For the text-containing cell, return its midpoint in (X, Y) coordinate format. 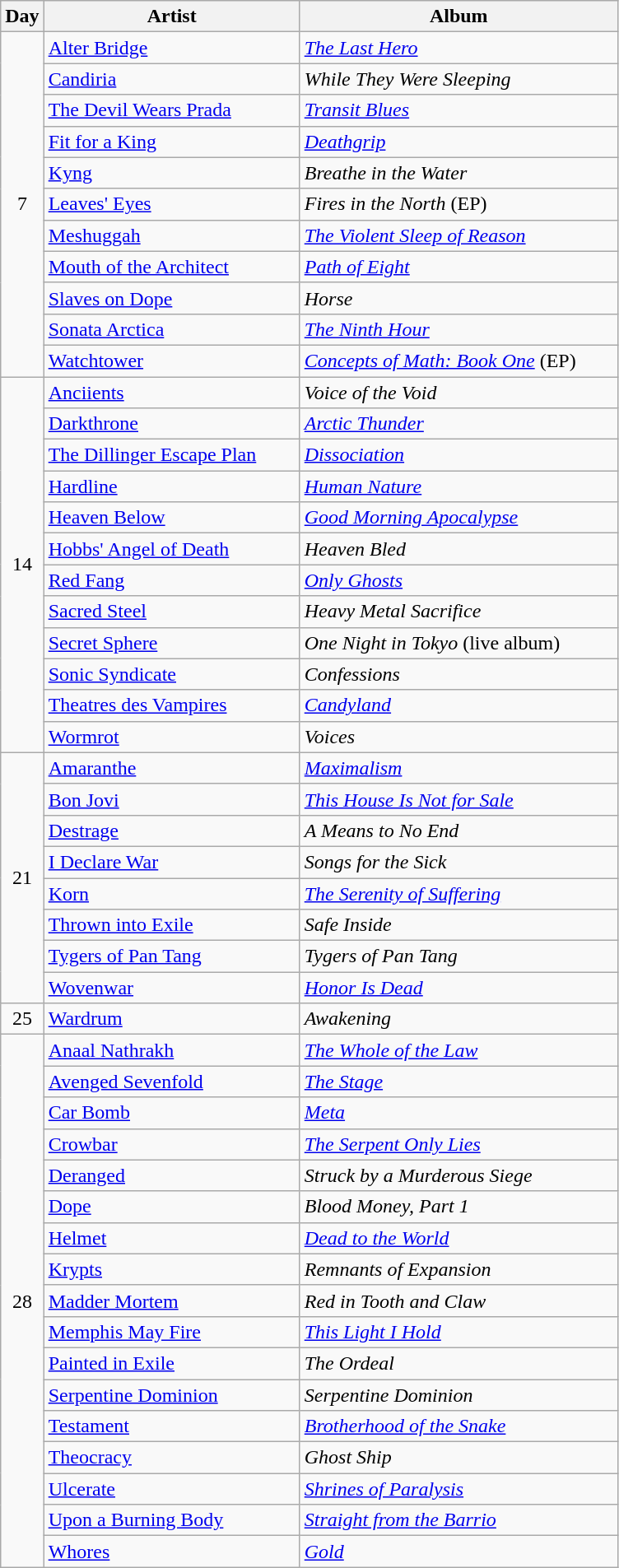
Dissociation (458, 455)
Good Morning Apocalypse (458, 518)
The Stage (458, 1082)
The Serenity of Suffering (458, 893)
Horse (458, 298)
One Night in Tokyo (live album) (458, 643)
Songs for the Sick (458, 862)
The Ninth Hour (458, 329)
Korn (171, 893)
7 (22, 204)
Dead to the World (458, 1238)
Theatres des Vampires (171, 705)
Theocracy (171, 1458)
Meshuggah (171, 235)
Red in Tooth and Claw (458, 1300)
Remnants of Expansion (458, 1269)
21 (22, 877)
Watchtower (171, 361)
Awakening (458, 1019)
Blood Money, Part 1 (458, 1207)
The Ordeal (458, 1363)
Painted in Exile (171, 1363)
Ghost Ship (458, 1458)
Darkthrone (171, 424)
Testament (171, 1426)
Sonata Arctica (171, 329)
Breathe in the Water (458, 173)
Krypts (171, 1269)
Shrines of Paralysis (458, 1489)
Straight from the Barrio (458, 1520)
Anaal Nathrakh (171, 1050)
Whores (171, 1552)
Transit Blues (458, 110)
Deranged (171, 1175)
Sonic Syndicate (171, 674)
This Light I Hold (458, 1332)
Fit for a King (171, 142)
Wardrum (171, 1019)
Path of Eight (458, 267)
Deathgrip (458, 142)
14 (22, 565)
While They Were Sleeping (458, 79)
Leaves' Eyes (171, 204)
Wovenwar (171, 988)
Madder Mortem (171, 1300)
The Last Hero (458, 48)
Dope (171, 1207)
The Dillinger Escape Plan (171, 455)
Safe Inside (458, 925)
Avenged Sevenfold (171, 1082)
Mouth of the Architect (171, 267)
The Devil Wears Prada (171, 110)
Artist (171, 16)
This House Is Not for Sale (458, 799)
Meta (458, 1113)
Heavy Metal Sacrifice (458, 612)
Gold (458, 1552)
Candyland (458, 705)
Concepts of Math: Book One (EP) (458, 361)
Slaves on Dope (171, 298)
The Violent Sleep of Reason (458, 235)
The Whole of the Law (458, 1050)
Ulcerate (171, 1489)
28 (22, 1300)
Sacred Steel (171, 612)
Thrown into Exile (171, 925)
25 (22, 1019)
Anciients (171, 393)
Candiria (171, 79)
Helmet (171, 1238)
Heaven Below (171, 518)
Hobbs' Angel of Death (171, 549)
Voice of the Void (458, 393)
Red Fang (171, 580)
Arctic Thunder (458, 424)
Brotherhood of the Snake (458, 1426)
Kyng (171, 173)
Only Ghosts (458, 580)
Memphis May Fire (171, 1332)
Wormrot (171, 737)
Honor Is Dead (458, 988)
Hardline (171, 486)
Bon Jovi (171, 799)
Amaranthe (171, 768)
I Declare War (171, 862)
The Serpent Only Lies (458, 1144)
Voices (458, 737)
Secret Sphere (171, 643)
Upon a Burning Body (171, 1520)
Confessions (458, 674)
Crowbar (171, 1144)
Album (458, 16)
Struck by a Murderous Siege (458, 1175)
Heaven Bled (458, 549)
Fires in the North (EP) (458, 204)
Day (22, 16)
Car Bomb (171, 1113)
Human Nature (458, 486)
Alter Bridge (171, 48)
Maximalism (458, 768)
Destrage (171, 831)
A Means to No End (458, 831)
